Determine the (x, y) coordinate at the center of the cell enclosing the given text.  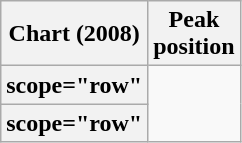
Peakposition (194, 34)
Chart (2008) (74, 34)
